Search for the cell housing the specified text and yield its [x, y] center coordinate. 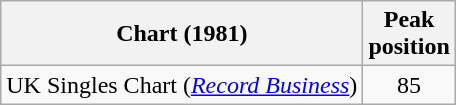
85 [409, 85]
UK Singles Chart (Record Business) [182, 85]
Chart (1981) [182, 34]
Peakposition [409, 34]
